Pinpoint the cell where the given text exists, returning its (x, y) midpoint coordinate. 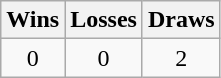
Wins (33, 20)
2 (181, 58)
Losses (104, 20)
Draws (181, 20)
